For the text-containing cell, return its midpoint in [x, y] coordinate format. 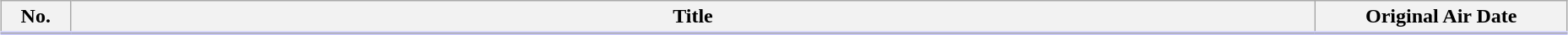
Original Air Date [1441, 17]
Title [693, 17]
No. [35, 17]
